Search for the cell housing the specified text and yield its [x, y] center coordinate. 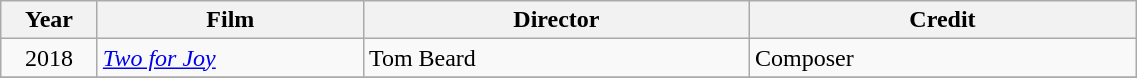
2018 [50, 58]
Tom Beard [556, 58]
Director [556, 20]
Two for Joy [230, 58]
Credit [942, 20]
Year [50, 20]
Film [230, 20]
Composer [942, 58]
